Determine the (X, Y) coordinate at the center of the cell enclosing the given text.  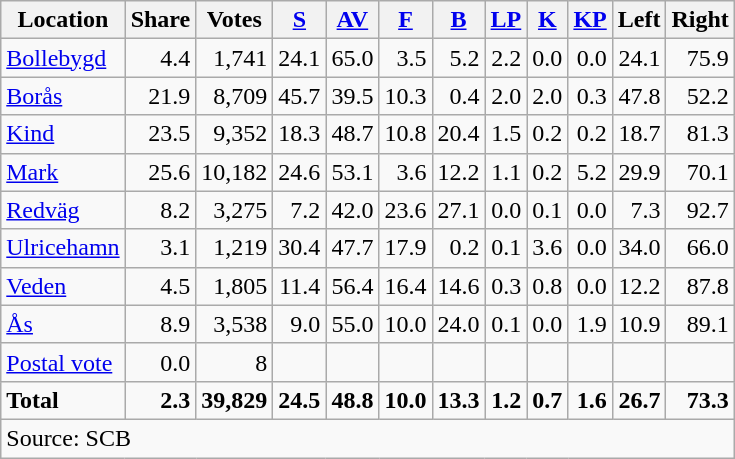
87.8 (700, 286)
66.0 (700, 248)
56.4 (352, 286)
24.0 (458, 324)
Postal vote (63, 362)
53.1 (352, 172)
48.8 (352, 400)
Bollebygd (63, 58)
Kind (63, 134)
Ulricehamn (63, 248)
Right (700, 20)
10.9 (639, 324)
7.3 (639, 210)
11.4 (300, 286)
1.1 (506, 172)
18.7 (639, 134)
4.4 (160, 58)
2.3 (160, 400)
27.1 (458, 210)
Share (160, 20)
Ås (63, 324)
39.5 (352, 96)
Location (63, 20)
AV (352, 20)
21.9 (160, 96)
55.0 (352, 324)
1.5 (506, 134)
16.4 (406, 286)
39,829 (234, 400)
24.6 (300, 172)
29.9 (639, 172)
Votes (234, 20)
LP (506, 20)
47.7 (352, 248)
8,709 (234, 96)
48.7 (352, 134)
25.6 (160, 172)
B (458, 20)
2.2 (506, 58)
17.9 (406, 248)
75.9 (700, 58)
3.1 (160, 248)
1.6 (590, 400)
26.7 (639, 400)
81.3 (700, 134)
Borås (63, 96)
23.6 (406, 210)
23.5 (160, 134)
24.5 (300, 400)
7.2 (300, 210)
Redväg (63, 210)
9,352 (234, 134)
0.8 (548, 286)
1.9 (590, 324)
30.4 (300, 248)
4.5 (160, 286)
8 (234, 362)
52.2 (700, 96)
S (300, 20)
Total (63, 400)
42.0 (352, 210)
18.3 (300, 134)
1,219 (234, 248)
70.1 (700, 172)
8.2 (160, 210)
10.8 (406, 134)
0.7 (548, 400)
1,741 (234, 58)
Mark (63, 172)
10.3 (406, 96)
65.0 (352, 58)
10,182 (234, 172)
Left (639, 20)
8.9 (160, 324)
89.1 (700, 324)
14.6 (458, 286)
Source: SCB (368, 438)
0.4 (458, 96)
3,538 (234, 324)
Veden (63, 286)
45.7 (300, 96)
1.2 (506, 400)
3,275 (234, 210)
3.5 (406, 58)
KP (590, 20)
13.3 (458, 400)
20.4 (458, 134)
9.0 (300, 324)
34.0 (639, 248)
73.3 (700, 400)
K (548, 20)
F (406, 20)
92.7 (700, 210)
47.8 (639, 96)
1,805 (234, 286)
